Determine the (X, Y) coordinate at the center of the cell enclosing the given text.  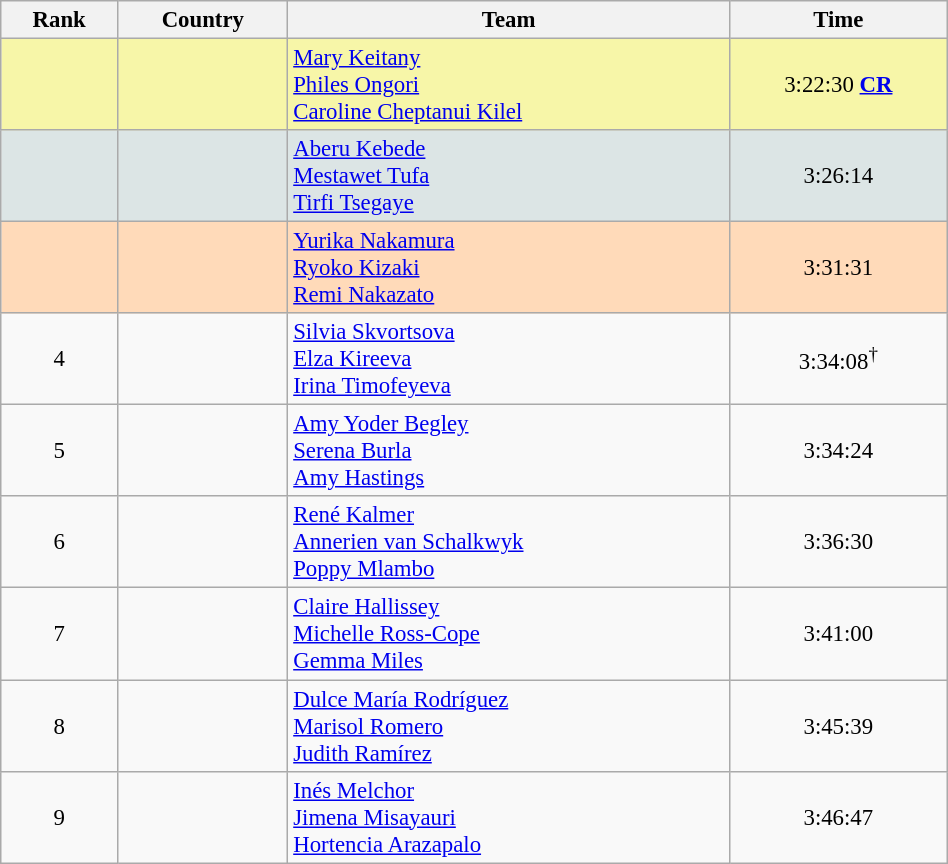
9 (60, 817)
Dulce María RodríguezMarisol RomeroJudith Ramírez (509, 726)
Claire HallisseyMichelle Ross-CopeGemma Miles (509, 634)
Yurika NakamuraRyoko KizakiRemi Nakazato (509, 268)
8 (60, 726)
Silvia SkvortsovaElza KireevaIrina Timofeyeva (509, 359)
3:41:00 (838, 634)
7 (60, 634)
Mary KeitanyPhiles OngoriCaroline Cheptanui Kilel (509, 85)
Amy Yoder BegleySerena BurlaAmy Hastings (509, 451)
3:46:47 (838, 817)
5 (60, 451)
3:31:31 (838, 268)
René KalmerAnnerien van SchalkwykPoppy Mlambo (509, 542)
Inés MelchorJimena MisayauriHortencia Arazapalo (509, 817)
Aberu KebedeMestawet TufaTirfi Tsegaye (509, 176)
3:36:30 (838, 542)
Country (203, 20)
Time (838, 20)
3:22:30 CR (838, 85)
3:45:39 (838, 726)
Team (509, 20)
3:26:14 (838, 176)
Rank (60, 20)
4 (60, 359)
6 (60, 542)
3:34:24 (838, 451)
3:34:08† (838, 359)
